Find where the given text appears and provide that cell's center as (x, y) coordinate. 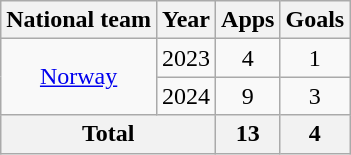
Goals (315, 20)
Apps (248, 20)
Norway (79, 77)
National team (79, 20)
Total (108, 134)
Year (186, 20)
1 (315, 58)
2023 (186, 58)
2024 (186, 96)
9 (248, 96)
3 (315, 96)
13 (248, 134)
